Search for the cell housing the specified text and yield its (x, y) center coordinate. 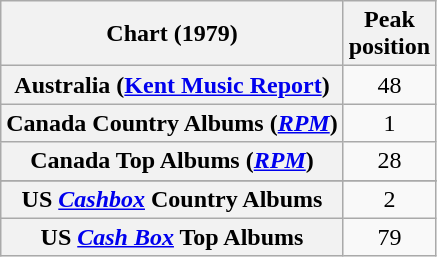
Canada Country Albums (RPM) (172, 123)
Chart (1979) (172, 34)
1 (389, 123)
Canada Top Albums (RPM) (172, 161)
48 (389, 85)
Peakposition (389, 34)
79 (389, 237)
2 (389, 199)
US Cash Box Top Albums (172, 237)
Australia (Kent Music Report) (172, 85)
28 (389, 161)
US Cashbox Country Albums (172, 199)
